Return [x, y] of the center of cell containing provided text 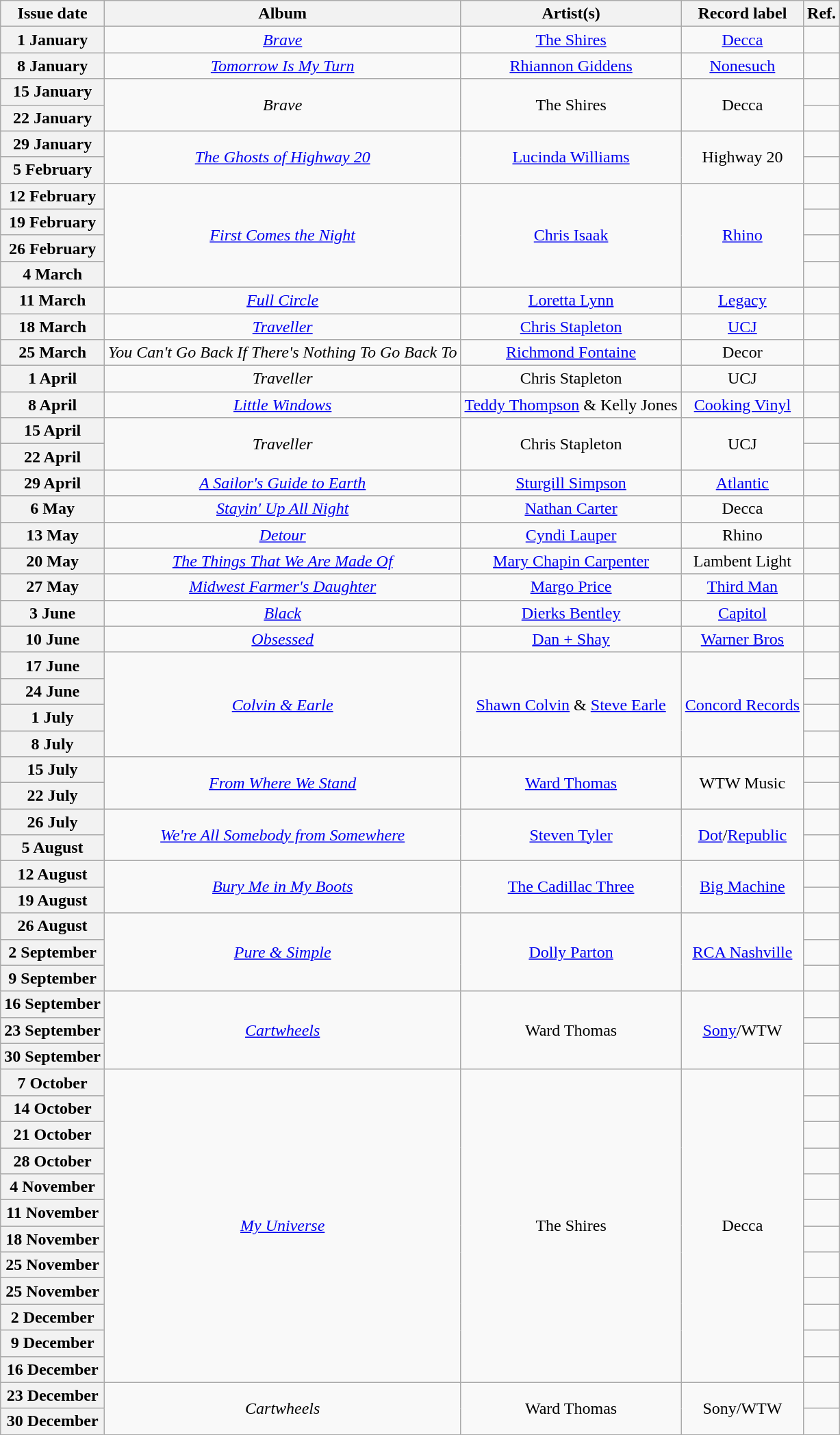
25 March [53, 353]
8 July [53, 743]
Margo Price [571, 587]
6 May [53, 509]
Capitol [742, 613]
Dot/Republic [742, 835]
Black [282, 613]
Full Circle [282, 300]
Lucinda Williams [571, 157]
5 August [53, 848]
2 September [53, 952]
Record label [742, 14]
Cooking Vinyl [742, 405]
26 February [53, 248]
26 July [53, 822]
20 May [53, 561]
9 December [53, 1343]
4 March [53, 274]
7 October [53, 1082]
12 August [53, 874]
Obsessed [282, 639]
29 April [53, 483]
15 January [53, 92]
Loretta Lynn [571, 300]
28 October [53, 1161]
1 April [53, 379]
A Sailor's Guide to Earth [282, 483]
22 July [53, 796]
Teddy Thompson & Kelly Jones [571, 405]
Nathan Carter [571, 509]
You Can't Go Back If There's Nothing To Go Back To [282, 353]
30 December [53, 1421]
15 April [53, 431]
29 January [53, 144]
22 April [53, 457]
First Comes the Night [282, 235]
Legacy [742, 300]
The Cadillac Three [571, 887]
8 January [53, 66]
Dierks Bentley [571, 613]
Rhiannon Giddens [571, 66]
Big Machine [742, 887]
Sturgill Simpson [571, 483]
12 February [53, 196]
Colvin & Earle [282, 704]
Stayin' Up All Night [282, 509]
From Where We Stand [282, 783]
Chris Isaak [571, 235]
Bury Me in My Boots [282, 887]
17 June [53, 665]
Richmond Fontaine [571, 353]
23 December [53, 1395]
21 October [53, 1134]
23 September [53, 1030]
Little Windows [282, 405]
19 August [53, 900]
Atlantic [742, 483]
Steven Tyler [571, 835]
24 June [53, 691]
Warner Bros [742, 639]
My Universe [282, 1226]
The Things That We Are Made Of [282, 561]
11 November [53, 1213]
Lambent Light [742, 561]
Highway 20 [742, 157]
26 August [53, 926]
16 December [53, 1369]
10 June [53, 639]
18 March [53, 327]
Shawn Colvin & Steve Earle [571, 704]
WTW Music [742, 783]
Album [282, 14]
Detour [282, 535]
Nonesuch [742, 66]
18 November [53, 1239]
5 February [53, 170]
The Ghosts of Highway 20 [282, 157]
Dolly Parton [571, 952]
8 April [53, 405]
Pure & Simple [282, 952]
Issue date [53, 14]
15 July [53, 770]
19 February [53, 222]
14 October [53, 1108]
Tomorrow Is My Turn [282, 66]
Mary Chapin Carpenter [571, 561]
3 June [53, 613]
22 January [53, 118]
16 September [53, 1004]
11 March [53, 300]
Midwest Farmer's Daughter [282, 587]
13 May [53, 535]
Decor [742, 353]
Cyndi Lauper [571, 535]
9 September [53, 978]
RCA Nashville [742, 952]
Ref. [822, 14]
2 December [53, 1317]
Dan + Shay [571, 639]
27 May [53, 587]
Artist(s) [571, 14]
Concord Records [742, 704]
We're All Somebody from Somewhere [282, 835]
1 July [53, 717]
Third Man [742, 587]
1 January [53, 40]
30 September [53, 1056]
4 November [53, 1187]
